Extract the (X, Y) coordinate from the center of the cell holding the provided text.  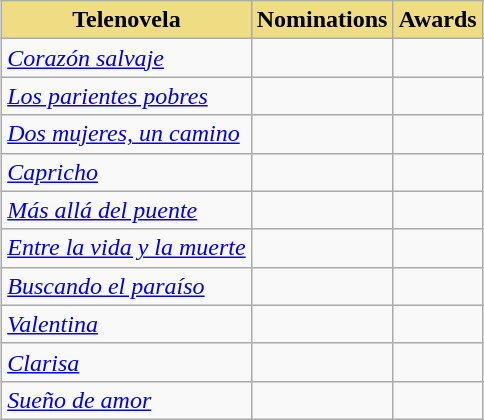
Buscando el paraíso (126, 286)
Los parientes pobres (126, 96)
Corazón salvaje (126, 58)
Valentina (126, 324)
Nominations (322, 20)
Sueño de amor (126, 400)
Entre la vida y la muerte (126, 248)
Más allá del puente (126, 210)
Capricho (126, 172)
Dos mujeres, un camino (126, 134)
Awards (438, 20)
Clarisa (126, 362)
Telenovela (126, 20)
